Determine the (x, y) coordinate at the center of the cell enclosing the given text.  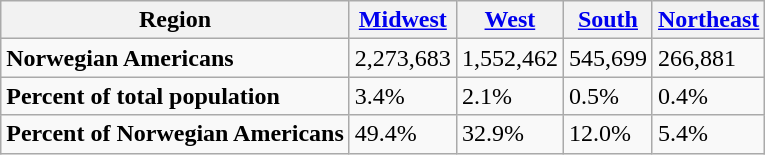
Northeast (708, 20)
0.4% (708, 96)
1,552,462 (510, 58)
Region (176, 20)
12.0% (608, 134)
Norwegian Americans (176, 58)
South (608, 20)
545,699 (608, 58)
Midwest (402, 20)
2,273,683 (402, 58)
Percent of total population (176, 96)
3.4% (402, 96)
West (510, 20)
266,881 (708, 58)
2.1% (510, 96)
Percent of Norwegian Americans (176, 134)
32.9% (510, 134)
5.4% (708, 134)
0.5% (608, 96)
49.4% (402, 134)
